Extract the (x, y) coordinate from the center of the cell holding the provided text.  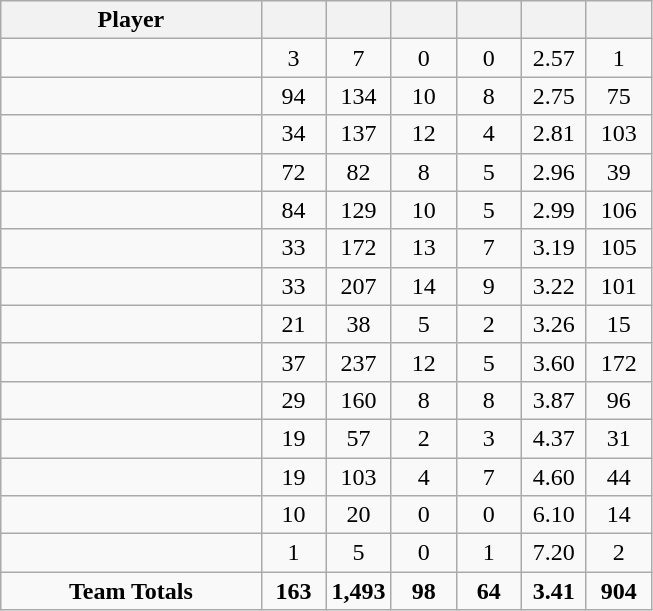
2.99 (554, 210)
Player (131, 20)
163 (294, 591)
94 (294, 96)
2.57 (554, 58)
1,493 (358, 591)
37 (294, 362)
72 (294, 172)
44 (618, 477)
3.41 (554, 591)
237 (358, 362)
137 (358, 134)
3.19 (554, 248)
98 (424, 591)
2.96 (554, 172)
2.81 (554, 134)
129 (358, 210)
160 (358, 400)
9 (488, 286)
101 (618, 286)
31 (618, 438)
64 (488, 591)
21 (294, 324)
105 (618, 248)
3.87 (554, 400)
106 (618, 210)
3.22 (554, 286)
3.26 (554, 324)
96 (618, 400)
2.75 (554, 96)
4.37 (554, 438)
57 (358, 438)
4.60 (554, 477)
6.10 (554, 515)
20 (358, 515)
3.60 (554, 362)
75 (618, 96)
82 (358, 172)
84 (294, 210)
15 (618, 324)
134 (358, 96)
39 (618, 172)
34 (294, 134)
Team Totals (131, 591)
29 (294, 400)
13 (424, 248)
38 (358, 324)
207 (358, 286)
904 (618, 591)
7.20 (554, 553)
